Pinpoint the cell where the given text exists, returning its [X, Y] midpoint coordinate. 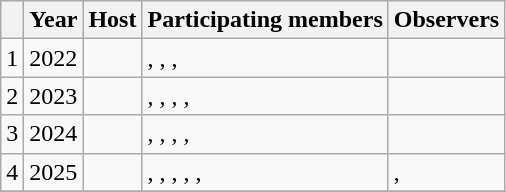
Participating members [265, 20]
, , , [265, 58]
Observers [446, 20]
3 [12, 134]
Host [112, 20]
, [446, 172]
2023 [54, 96]
2 [12, 96]
2024 [54, 134]
2022 [54, 58]
2025 [54, 172]
1 [12, 58]
, , , , , [265, 172]
4 [12, 172]
Year [54, 20]
